Scan for the cell matching the given text and deliver its (X, Y) coordinate at center. 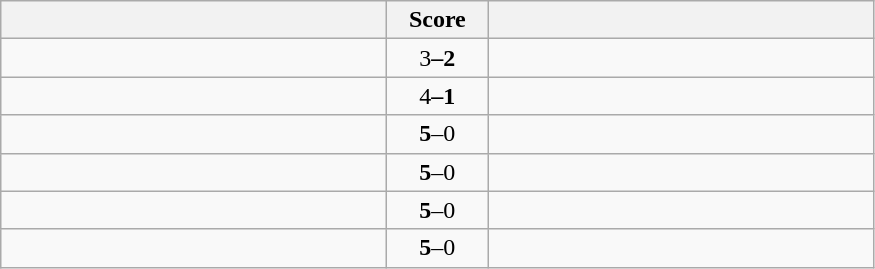
3–2 (438, 58)
Score (438, 20)
4–1 (438, 96)
